From the cell containing the given text, extract its center point as [x, y] coordinate. 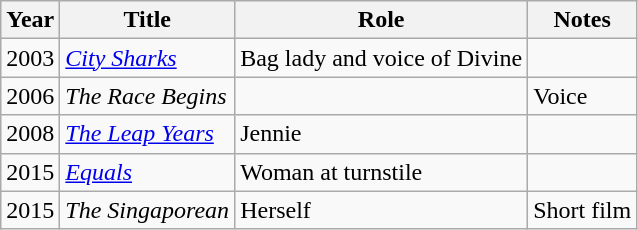
Short film [582, 210]
The Race Begins [148, 96]
Title [148, 20]
2006 [30, 96]
Year [30, 20]
The Singaporean [148, 210]
Role [382, 20]
2008 [30, 134]
Voice [582, 96]
City Sharks [148, 58]
Bag lady and voice of Divine [382, 58]
Herself [382, 210]
Jennie [382, 134]
Notes [582, 20]
2003 [30, 58]
Equals [148, 172]
Woman at turnstile [382, 172]
The Leap Years [148, 134]
